Determine the [x, y] coordinate at the center of the cell enclosing the given text.  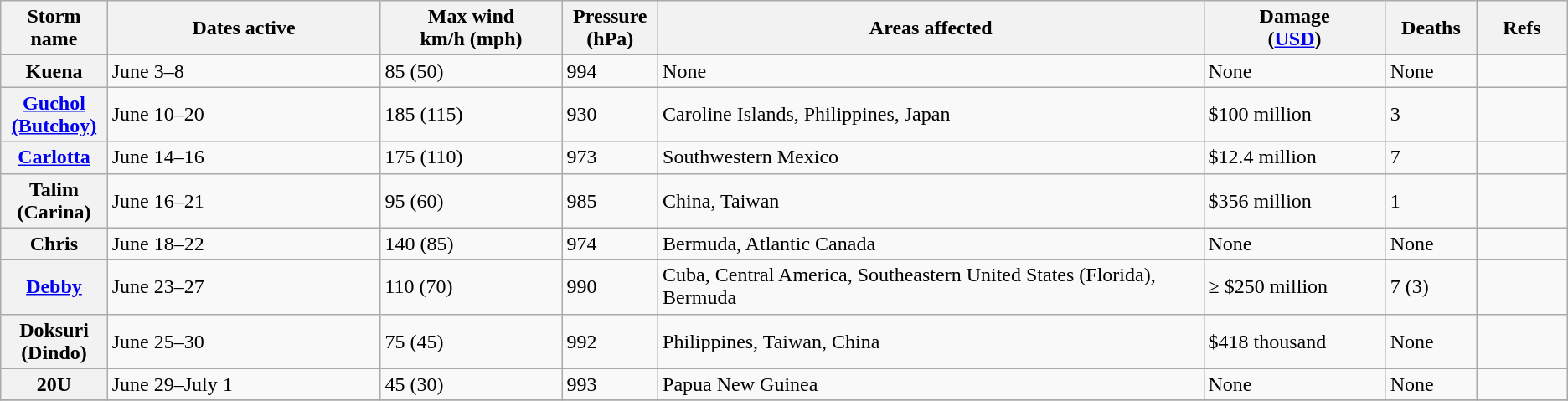
994 [610, 71]
Damage(USD) [1295, 28]
Guchol (Butchoy) [54, 114]
930 [610, 114]
Southwestern Mexico [931, 157]
June 3–8 [244, 71]
Areas affected [931, 28]
Philippines, Taiwan, China [931, 342]
45 (30) [471, 384]
Pressure(hPa) [610, 28]
110 (70) [471, 286]
974 [610, 244]
June 23–27 [244, 286]
175 (110) [471, 157]
$356 million [1295, 201]
985 [610, 201]
185 (115) [471, 114]
973 [610, 157]
Max windkm/h (mph) [471, 28]
June 14–16 [244, 157]
Dates active [244, 28]
China, Taiwan [931, 201]
20U [54, 384]
Refs [1523, 28]
993 [610, 384]
75 (45) [471, 342]
June 16–21 [244, 201]
Deaths [1431, 28]
7 (3) [1431, 286]
Kuena [54, 71]
June 10–20 [244, 114]
992 [610, 342]
Caroline Islands, Philippines, Japan [931, 114]
Papua New Guinea [931, 384]
95 (60) [471, 201]
June 25–30 [244, 342]
June 29–July 1 [244, 384]
June 18–22 [244, 244]
≥ $250 million [1295, 286]
Storm name [54, 28]
7 [1431, 157]
140 (85) [471, 244]
Doksuri (Dindo) [54, 342]
990 [610, 286]
1 [1431, 201]
Carlotta [54, 157]
Bermuda, Atlantic Canada [931, 244]
Chris [54, 244]
Talim (Carina) [54, 201]
85 (50) [471, 71]
$100 million [1295, 114]
Debby [54, 286]
$418 thousand [1295, 342]
$12.4 million [1295, 157]
3 [1431, 114]
Cuba, Central America, Southeastern United States (Florida), Bermuda [931, 286]
